Pinpoint the cell where the given text exists, returning its (X, Y) midpoint coordinate. 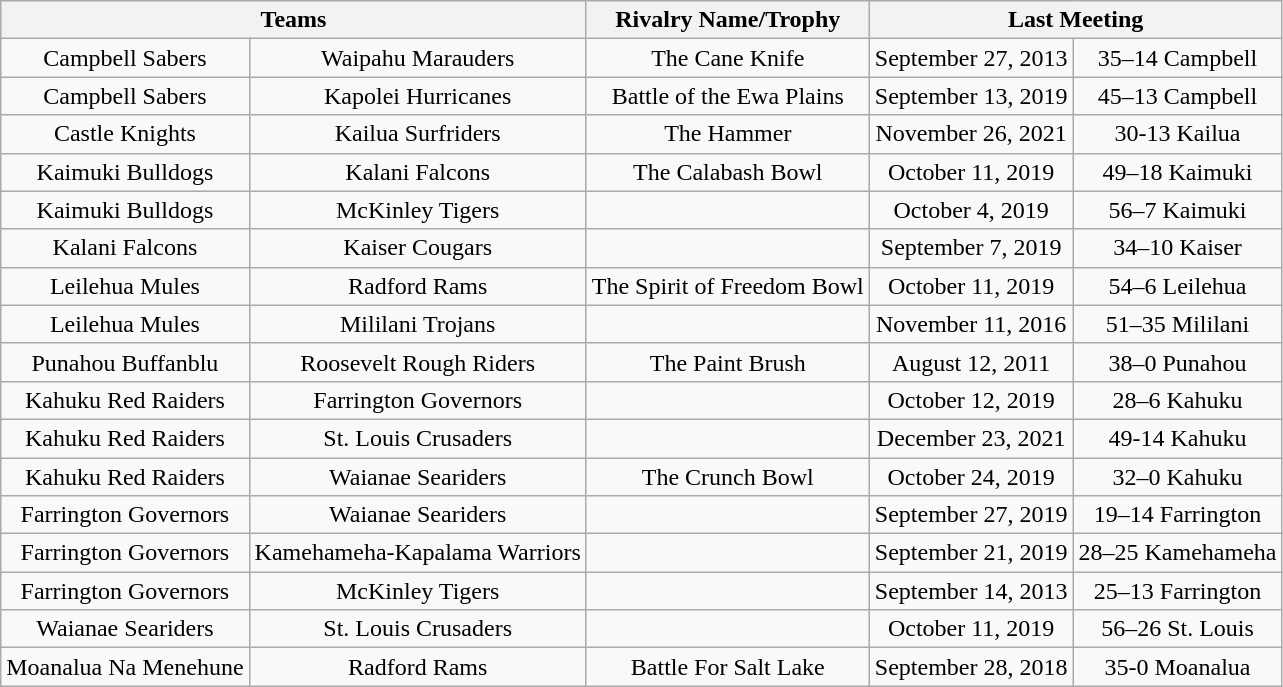
Battle of the Ewa Plains (728, 96)
Teams (294, 20)
Rivalry Name/Trophy (728, 20)
August 12, 2011 (971, 362)
Roosevelt Rough Riders (418, 362)
Waipahu Marauders (418, 58)
32–0 Kahuku (1178, 477)
Moanalua Na Menehune (125, 667)
Kaiser Cougars (418, 248)
Punahou Buffanblu (125, 362)
Kamehameha-Kapalama Warriors (418, 553)
28–6 Kahuku (1178, 400)
September 14, 2013 (971, 591)
Kapolei Hurricanes (418, 96)
The Crunch Bowl (728, 477)
November 11, 2016 (971, 324)
December 23, 2021 (971, 438)
25–13 Farrington (1178, 591)
49-14 Kahuku (1178, 438)
35-0 Moanalua (1178, 667)
Battle For Salt Lake (728, 667)
Mililani Trojans (418, 324)
54–6 Leilehua (1178, 286)
45–13 Campbell (1178, 96)
56–26 St. Louis (1178, 629)
38–0 Punahou (1178, 362)
The Paint Brush (728, 362)
Last Meeting (1076, 20)
November 26, 2021 (971, 134)
Castle Knights (125, 134)
September 28, 2018 (971, 667)
September 27, 2019 (971, 515)
The Hammer (728, 134)
49–18 Kaimuki (1178, 172)
56–7 Kaimuki (1178, 210)
The Spirit of Freedom Bowl (728, 286)
September 21, 2019 (971, 553)
51–35 Mililani (1178, 324)
19–14 Farrington (1178, 515)
September 13, 2019 (971, 96)
35–14 Campbell (1178, 58)
The Calabash Bowl (728, 172)
September 27, 2013 (971, 58)
30-13 Kailua (1178, 134)
October 12, 2019 (971, 400)
34–10 Kaiser (1178, 248)
September 7, 2019 (971, 248)
28–25 Kamehameha (1178, 553)
October 4, 2019 (971, 210)
October 24, 2019 (971, 477)
Kailua Surfriders (418, 134)
The Cane Knife (728, 58)
